From the cell containing the given text, extract its center point as (x, y) coordinate. 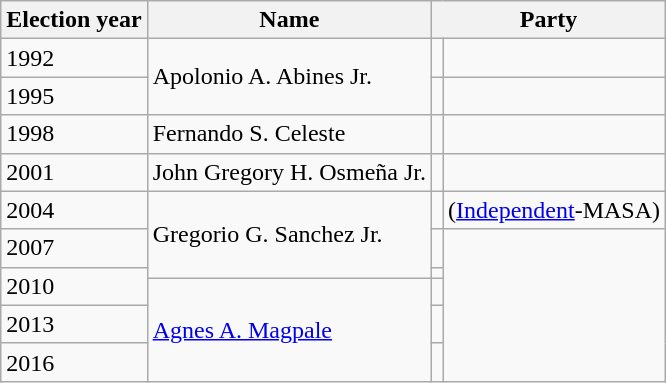
2016 (74, 362)
2010 (74, 286)
Name (289, 20)
1998 (74, 134)
1995 (74, 96)
1992 (74, 58)
Election year (74, 20)
2001 (74, 172)
2007 (74, 248)
2013 (74, 324)
Agnes A. Magpale (289, 330)
2004 (74, 210)
Party (548, 20)
Gregorio G. Sanchez Jr. (289, 234)
Apolonio A. Abines Jr. (289, 77)
Fernando S. Celeste (289, 134)
(Independent-MASA) (554, 210)
John Gregory H. Osmeña Jr. (289, 172)
